Locate the cell with the specified text and output its [X, Y] center coordinate. 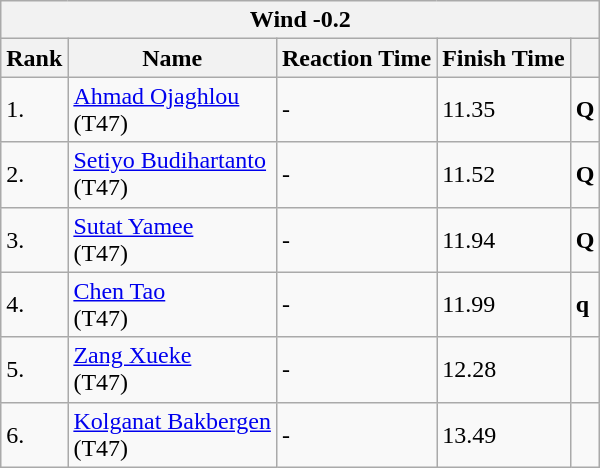
2. [34, 174]
Sutat Yamee(T47) [172, 240]
3. [34, 240]
Rank [34, 58]
5. [34, 370]
Ahmad Ojaghlou(T47) [172, 110]
Reaction Time [356, 58]
q [585, 304]
11.52 [504, 174]
Chen Tao(T47) [172, 304]
Name [172, 58]
11.35 [504, 110]
13.49 [504, 434]
Kolganat Bakbergen(T47) [172, 434]
1. [34, 110]
Zang Xueke(T47) [172, 370]
4. [34, 304]
Setiyo Budihartanto(T47) [172, 174]
6. [34, 434]
Wind -0.2 [300, 20]
Finish Time [504, 58]
12.28 [504, 370]
11.99 [504, 304]
11.94 [504, 240]
